Identify which cell holds the provided text, then report its [X, Y] central coordinate. 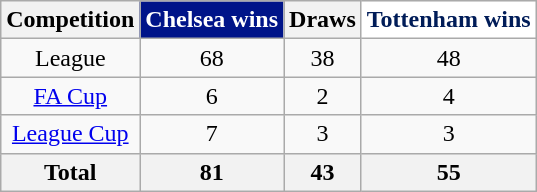
4 [448, 96]
League [70, 58]
38 [323, 58]
81 [212, 172]
Competition [70, 20]
Tottenham wins [448, 20]
43 [323, 172]
48 [448, 58]
Total [70, 172]
Chelsea wins [212, 20]
League Cup [70, 134]
68 [212, 58]
2 [323, 96]
55 [448, 172]
Draws [323, 20]
7 [212, 134]
FA Cup [70, 96]
6 [212, 96]
